Search for the cell housing the specified text and yield its (X, Y) center coordinate. 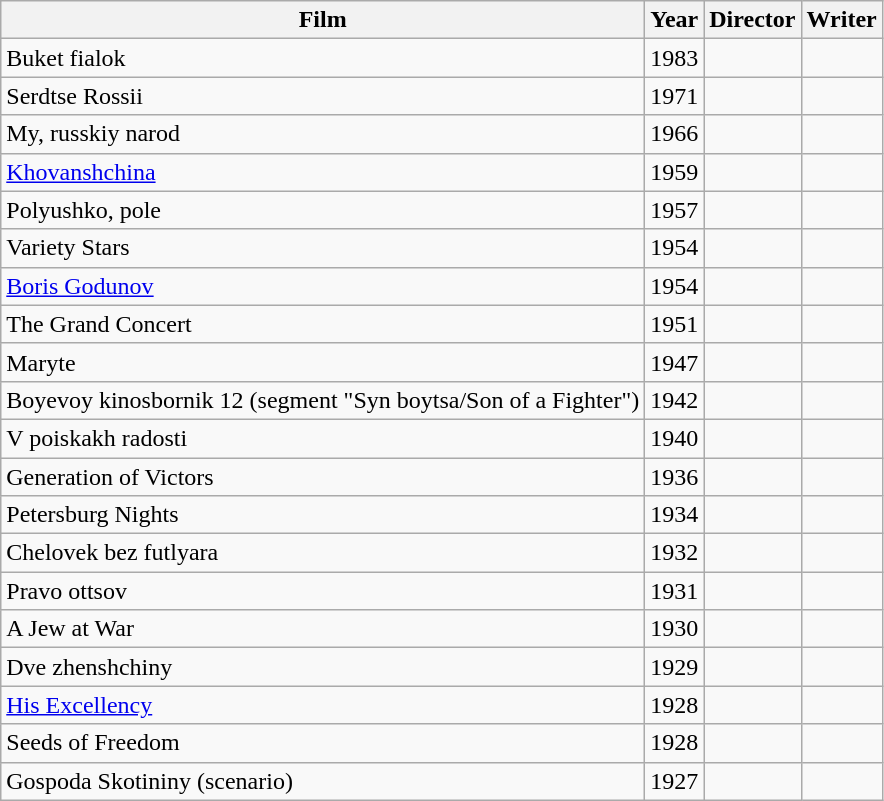
Director (752, 20)
Chelovek bez futlyara (323, 553)
Buket fialok (323, 58)
Polyushko, pole (323, 210)
Film (323, 20)
1959 (674, 172)
1927 (674, 781)
His Excellency (323, 705)
1951 (674, 324)
1983 (674, 58)
Serdtse Rossii (323, 96)
1947 (674, 362)
1930 (674, 629)
1966 (674, 134)
V poiskakh radosti (323, 438)
The Grand Concert (323, 324)
1929 (674, 667)
Seeds of Freedom (323, 743)
1932 (674, 553)
1957 (674, 210)
Gospoda Skotininy (scenario) (323, 781)
1931 (674, 591)
1940 (674, 438)
A Jew at War (323, 629)
Variety Stars (323, 248)
Pravo ottsov (323, 591)
Generation of Victors (323, 477)
Khovanshchina (323, 172)
Year (674, 20)
Maryte (323, 362)
1934 (674, 515)
1942 (674, 400)
Petersburg Nights (323, 515)
Boris Godunov (323, 286)
Dve zhenshchiny (323, 667)
Writer (842, 20)
1936 (674, 477)
Boyevoy kinosbornik 12 (segment "Syn boytsa/Son of a Fighter") (323, 400)
1971 (674, 96)
My, russkiy narod (323, 134)
